Find where the given text appears and provide that cell's center as [X, Y] coordinate. 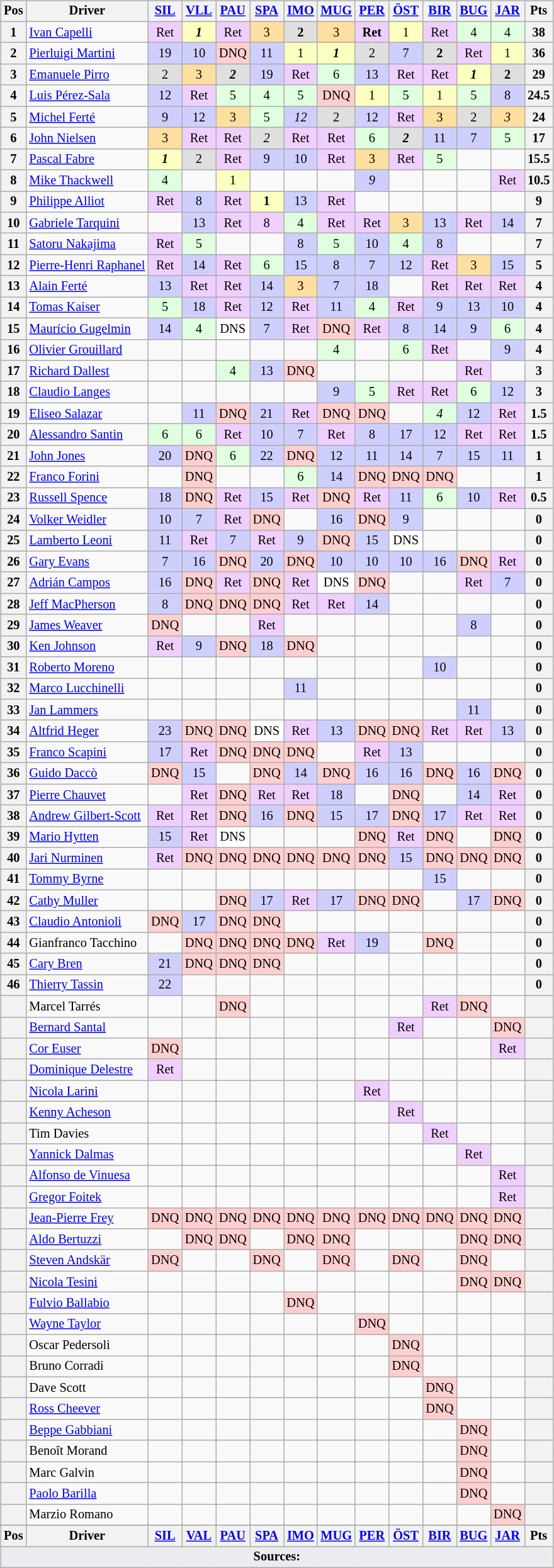
Russell Spence [87, 498]
VAL [199, 1536]
Marcel Tarrés [87, 1006]
Gabriele Tarquini [87, 223]
Fulvio Ballabio [87, 1303]
Ivan Capelli [87, 32]
0.5 [539, 498]
Yannick Dalmas [87, 1155]
35 [13, 753]
Tim Davies [87, 1133]
Benoît Morand [87, 1451]
34 [13, 731]
45 [13, 964]
Steven Andskär [87, 1260]
Alfonso de Vinuesa [87, 1176]
Nicola Tesini [87, 1282]
Wayne Taylor [87, 1324]
Kenny Acheson [87, 1112]
Guido Daccò [87, 773]
Paolo Barilla [87, 1494]
39 [13, 837]
Emanuele Pirro [87, 75]
Gary Evans [87, 562]
Satoru Nakajima [87, 244]
24.5 [539, 96]
37 [13, 795]
Jeff MacPherson [87, 604]
Mario Hytten [87, 837]
42 [13, 900]
Dave Scott [87, 1387]
John Nielsen [87, 138]
31 [13, 668]
James Weaver [87, 625]
43 [13, 922]
John Jones [87, 456]
28 [13, 604]
Philippe Alliot [87, 202]
VLL [199, 11]
Lamberto Leoni [87, 540]
Eliseo Salazar [87, 413]
Tommy Byrne [87, 880]
Alain Ferté [87, 286]
Bernard Santal [87, 1028]
Franco Scapini [87, 753]
Bruno Corradi [87, 1367]
32 [13, 689]
15.5 [539, 159]
Marc Galvin [87, 1472]
Tomas Kaiser [87, 308]
40 [13, 858]
Beppe Gabbiani [87, 1430]
Pierre Chauvet [87, 795]
Cathy Muller [87, 900]
Maurício Gugelmin [87, 328]
Michel Ferté [87, 117]
33 [13, 710]
Mike Thackwell [87, 181]
Sources: [277, 1557]
Marzio Romano [87, 1515]
Thierry Tassin [87, 985]
Luis Pérez-Sala [87, 96]
30 [13, 646]
Jan Lammers [87, 710]
Franco Forini [87, 477]
Alessandro Santin [87, 435]
Roberto Moreno [87, 668]
27 [13, 583]
Gianfranco Tacchino [87, 943]
Richard Dallest [87, 371]
Volker Weidler [87, 519]
Altfrid Heger [87, 731]
Gregor Foitek [87, 1197]
10.5 [539, 181]
Pierre-Henri Raphanel [87, 266]
Pascal Fabre [87, 159]
Jean-Pierre Frey [87, 1218]
Andrew Gilbert-Scott [87, 816]
Ken Johnson [87, 646]
Claudio Antonioli [87, 922]
25 [13, 540]
Oscar Pedersoli [87, 1345]
Ross Cheever [87, 1409]
Adrián Campos [87, 583]
Dominique Delestre [87, 1070]
26 [13, 562]
41 [13, 880]
Cary Bren [87, 964]
Marco Lucchinelli [87, 689]
46 [13, 985]
Aldo Bertuzzi [87, 1240]
Claudio Langes [87, 392]
Cor Euser [87, 1049]
Pierluigi Martini [87, 53]
44 [13, 943]
Nicola Larini [87, 1091]
Jari Nurminen [87, 858]
Olivier Grouillard [87, 350]
